Determine the [X, Y] coordinate at the center of the cell enclosing the given text.  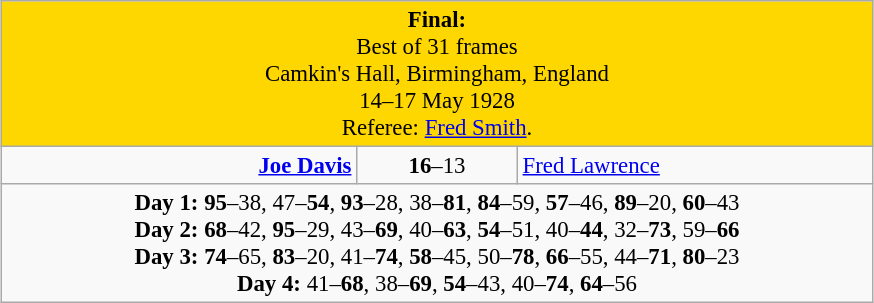
Fred Lawrence [695, 166]
Final:Best of 31 framesCamkin's Hall, Birmingham, England14–17 May 1928Referee: Fred Smith. [437, 74]
16–13 [438, 166]
Joe Davis [179, 166]
